Detect which cell encompasses the target text, then output its (x, y) center coordinate. 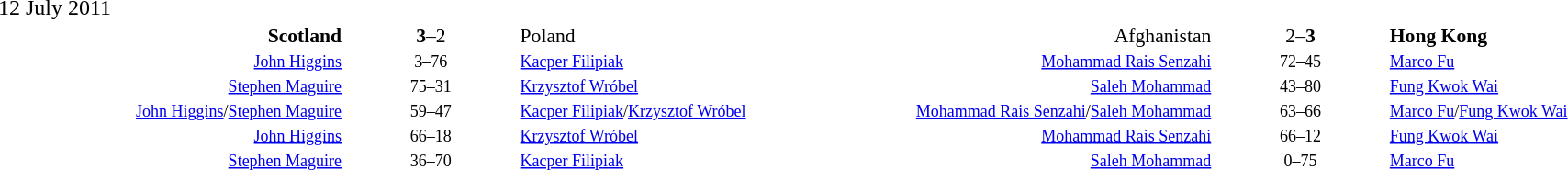
3–76 (431, 62)
Kacper Filipiak/Krzysztof Wróbel (692, 111)
Saleh Mohammad (1039, 87)
75–31 (431, 87)
72–45 (1300, 62)
Kacper Filipiak (692, 62)
Mohammad Rais Senzahi/Saleh Mohammad (1039, 111)
2–3 (1300, 35)
43–80 (1300, 87)
Afghanistan (1039, 35)
3–2 (431, 35)
Poland (692, 35)
66–12 (1300, 137)
66–18 (431, 137)
63–66 (1300, 111)
59–47 (431, 111)
